From the cell containing the given text, extract its center point as [X, Y] coordinate. 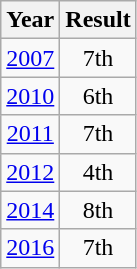
2007 [30, 58]
4th [98, 172]
Result [98, 20]
2012 [30, 172]
2016 [30, 248]
Year [30, 20]
2010 [30, 96]
6th [98, 96]
2011 [30, 134]
8th [98, 210]
2014 [30, 210]
